Find where the given text appears and provide that cell's center as [X, Y] coordinate. 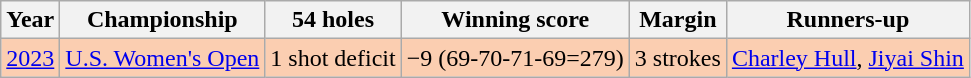
54 holes [333, 20]
Runners-up [848, 20]
Championship [162, 20]
U.S. Women's Open [162, 58]
1 shot deficit [333, 58]
−9 (69-70-71-69=279) [515, 58]
Winning score [515, 20]
Charley Hull, Jiyai Shin [848, 58]
2023 [30, 58]
Year [30, 20]
3 strokes [678, 58]
Margin [678, 20]
